Scan for the cell matching the given text and deliver its (X, Y) coordinate at center. 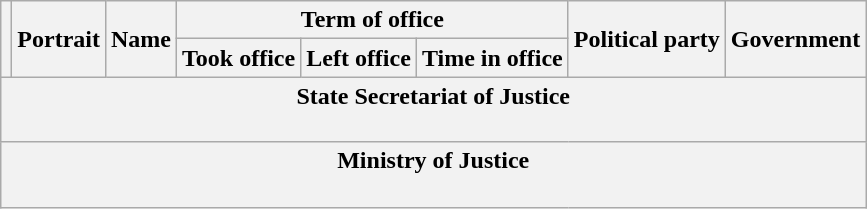
State Secretariat of Justice (434, 110)
Took office (239, 58)
Term of office (373, 20)
Left office (359, 58)
Political party (646, 39)
Ministry of Justice (434, 174)
Portrait (59, 39)
Government (795, 39)
Name (140, 39)
Time in office (492, 58)
